Locate the cell with the specified text and output its (x, y) center coordinate. 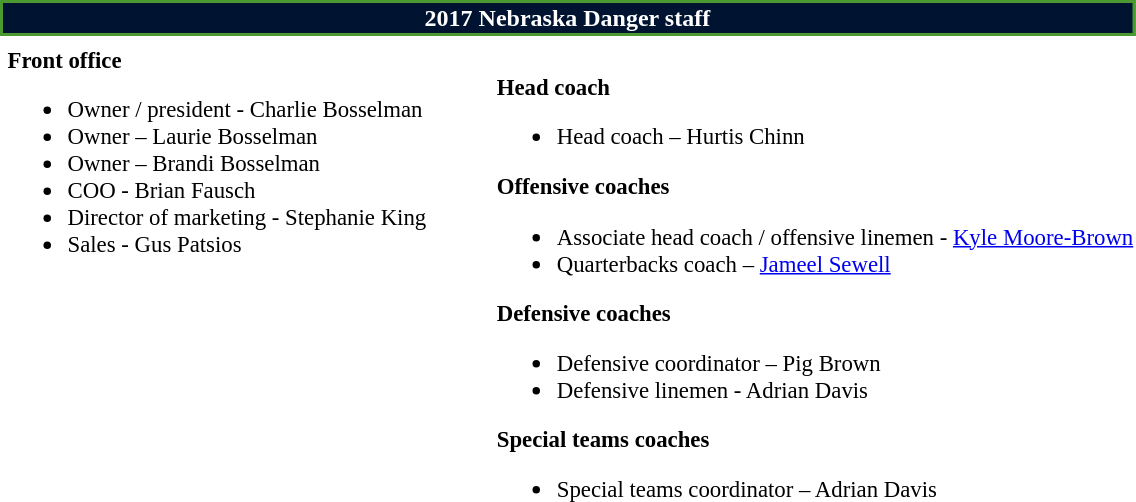
2017 Nebraska Danger staff (568, 18)
